Detect which cell encompasses the target text, then output its [x, y] center coordinate. 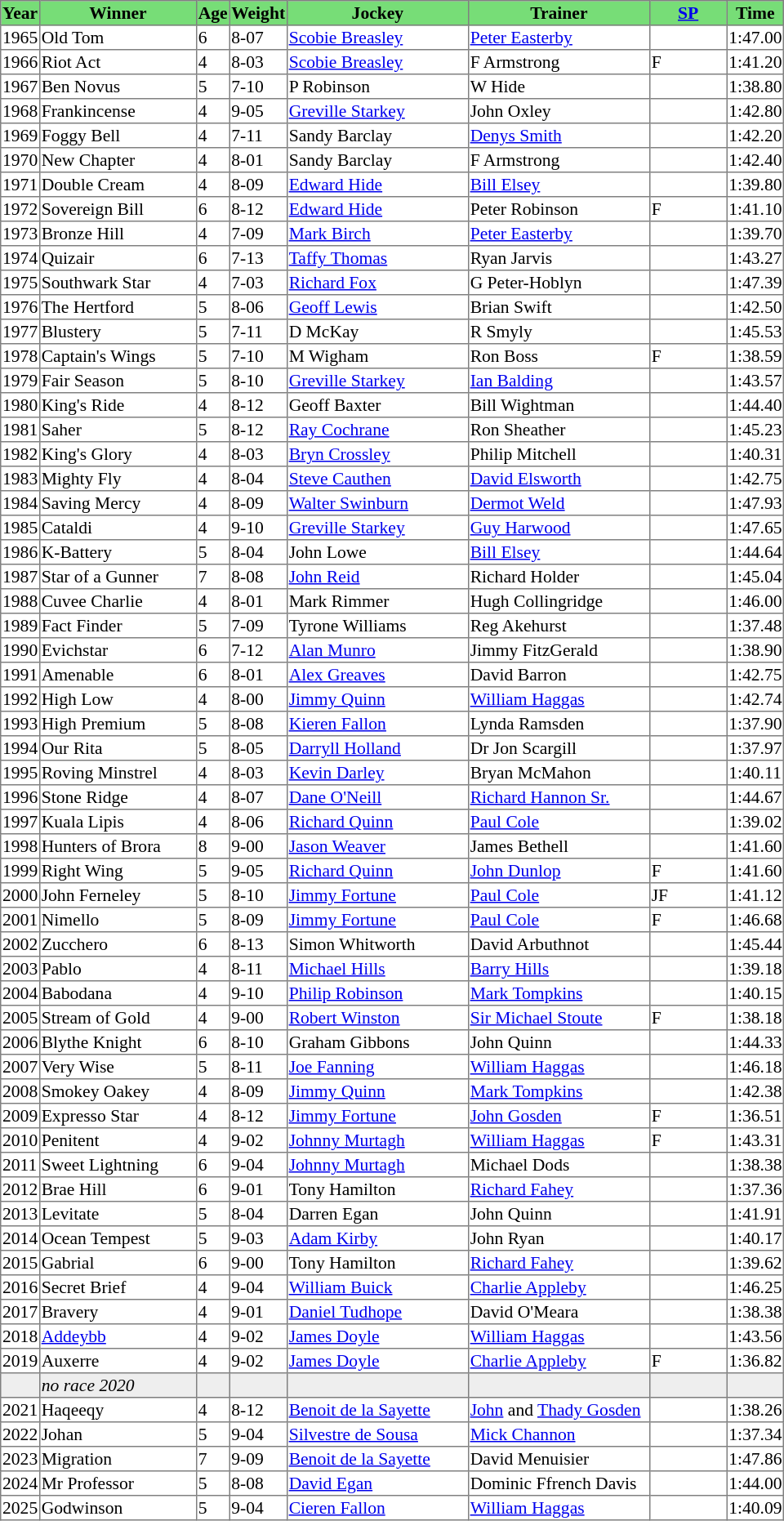
1998 [20, 846]
1:47.39 [755, 283]
Fact Finder [118, 626]
Cieren Fallon [377, 1508]
1989 [20, 626]
8-00 [258, 699]
David Elsworth [559, 479]
1:46.68 [755, 920]
Richard Hannon Sr. [559, 797]
Migration [118, 1459]
1991 [20, 675]
Stone Ridge [118, 797]
2000 [20, 895]
2025 [20, 1508]
Captain's Wings [118, 356]
Ocean Tempest [118, 1238]
1:37.34 [755, 1434]
Alan Munro [377, 650]
7-13 [258, 258]
Ben Novus [118, 87]
P Robinson [377, 87]
Walter Swinburn [377, 503]
2002 [20, 944]
1982 [20, 454]
2009 [20, 1116]
2022 [20, 1434]
King's Glory [118, 454]
John Ryan [559, 1238]
Richard Holder [559, 577]
1:42.38 [755, 1091]
1993 [20, 724]
1:38.80 [755, 87]
1984 [20, 503]
Foggy Bell [118, 136]
1997 [20, 822]
8 [212, 846]
1:40.31 [755, 454]
Bryan McMahon [559, 773]
1976 [20, 307]
1:44.67 [755, 797]
Dr Jon Scargill [559, 748]
Sweet Lightning [118, 1165]
Richard Fox [377, 283]
Time [755, 13]
9-03 [258, 1238]
King's Ride [118, 405]
Philip Robinson [377, 993]
1:39.18 [755, 969]
Kevin Darley [377, 773]
Darren Egan [377, 1214]
Kieren Fallon [377, 724]
Old Tom [118, 38]
Roving Minstrel [118, 773]
1:40.17 [755, 1238]
Secret Brief [118, 1287]
Stream of Gold [118, 1018]
1:41.91 [755, 1214]
1:43.57 [755, 381]
1968 [20, 111]
8-13 [258, 944]
7-03 [258, 283]
Michael Dods [559, 1165]
1971 [20, 185]
Sir Michael Stoute [559, 1018]
William Buick [377, 1287]
Bill Wightman [559, 405]
David Egan [377, 1483]
John Dunlop [559, 871]
1994 [20, 748]
David Menuisier [559, 1459]
1:40.15 [755, 993]
1:44.33 [755, 1042]
1:39.80 [755, 185]
John Reid [377, 577]
2016 [20, 1287]
1:41.10 [755, 209]
Dane O'Neill [377, 797]
Johan [118, 1434]
R Smyly [559, 332]
1:44.64 [755, 552]
2003 [20, 969]
SP [688, 13]
2014 [20, 1238]
Age [212, 13]
1990 [20, 650]
1979 [20, 381]
Cuvee Charlie [118, 601]
2019 [20, 1361]
High Premium [118, 724]
1:45.04 [755, 577]
1:42.40 [755, 160]
Brae Hill [118, 1189]
1:39.70 [755, 234]
1:41.20 [755, 62]
Mighty Fly [118, 479]
Reg Akehurst [559, 626]
James Bethell [559, 846]
Babodana [118, 993]
David O'Meara [559, 1312]
1:40.09 [755, 1508]
Dermot Weld [559, 503]
Barry Hills [559, 969]
1983 [20, 479]
David Arbuthnot [559, 944]
Ray Cochrane [377, 430]
Geoff Lewis [377, 307]
Evichstar [118, 650]
2004 [20, 993]
1970 [20, 160]
John Gosden [559, 1116]
8-05 [258, 748]
G Peter-Hoblyn [559, 283]
Tyrone Williams [377, 626]
Frankincense [118, 111]
2024 [20, 1483]
1:39.02 [755, 822]
1:47.00 [755, 38]
Mick Channon [559, 1434]
Star of a Gunner [118, 577]
Brian Swift [559, 307]
Mr Professor [118, 1483]
Alex Greaves [377, 675]
1974 [20, 258]
Lynda Ramsden [559, 724]
1969 [20, 136]
2010 [20, 1140]
1:38.59 [755, 356]
Double Cream [118, 185]
1:37.97 [755, 748]
New Chapter [118, 160]
Steve Cauthen [377, 479]
1996 [20, 797]
Adam Kirby [377, 1238]
1:39.62 [755, 1263]
Kuala Lipis [118, 822]
no race 2020 [118, 1385]
1:43.31 [755, 1140]
Bronze Hill [118, 234]
1972 [20, 209]
Expresso Star [118, 1116]
Graham Gibbons [377, 1042]
1999 [20, 871]
Jockey [377, 13]
Our Rita [118, 748]
Saher [118, 430]
Peter Robinson [559, 209]
1:37.48 [755, 626]
Simon Whitworth [377, 944]
2005 [20, 1018]
David Barron [559, 675]
Penitent [118, 1140]
Haqeeqy [118, 1410]
1:46.00 [755, 601]
1977 [20, 332]
JF [688, 895]
The Hertford [118, 307]
Robert Winston [377, 1018]
Sovereign Bill [118, 209]
1980 [20, 405]
2007 [20, 1067]
Gabrial [118, 1263]
Blythe Knight [118, 1042]
Winner [118, 13]
1:38.18 [755, 1018]
Auxerre [118, 1361]
1:40.11 [755, 773]
1:45.53 [755, 332]
1:45.23 [755, 430]
Weight [258, 13]
1:43.27 [755, 258]
John Ferneley [118, 895]
Denys Smith [559, 136]
Philip Mitchell [559, 454]
Godwinson [118, 1508]
John Lowe [377, 552]
1:45.44 [755, 944]
1:37.90 [755, 724]
Levitate [118, 1214]
1973 [20, 234]
Fair Season [118, 381]
7-12 [258, 650]
High Low [118, 699]
Cataldi [118, 528]
John Oxley [559, 111]
1:46.18 [755, 1067]
Mark Rimmer [377, 601]
Blustery [118, 332]
Hugh Collingridge [559, 601]
Daniel Tudhope [377, 1312]
Very Wise [118, 1067]
Quizair [118, 258]
Hunters of Brora [118, 846]
W Hide [559, 87]
1:38.26 [755, 1410]
1981 [20, 430]
Geoff Baxter [377, 405]
1:44.40 [755, 405]
Ian Balding [559, 381]
Joe Fanning [377, 1067]
Michael Hills [377, 969]
1985 [20, 528]
Amenable [118, 675]
9-09 [258, 1459]
Bravery [118, 1312]
M Wigham [377, 356]
1:46.25 [755, 1287]
Mark Birch [377, 234]
Southwark Star [118, 283]
2023 [20, 1459]
Ron Sheather [559, 430]
Addeybb [118, 1336]
2017 [20, 1312]
Bryn Crossley [377, 454]
1975 [20, 283]
1:42.80 [755, 111]
Saving Mercy [118, 503]
Trainer [559, 13]
2015 [20, 1263]
Dominic Ffrench Davis [559, 1483]
1992 [20, 699]
1:37.36 [755, 1189]
1:44.00 [755, 1483]
1967 [20, 87]
1965 [20, 38]
Pablo [118, 969]
1986 [20, 552]
Year [20, 13]
2011 [20, 1165]
2006 [20, 1042]
1988 [20, 601]
1:41.12 [755, 895]
2021 [20, 1410]
1:42.50 [755, 307]
Jimmy FitzGerald [559, 650]
Nimello [118, 920]
1:36.51 [755, 1116]
Guy Harwood [559, 528]
1987 [20, 577]
2018 [20, 1336]
1:47.86 [755, 1459]
D McKay [377, 332]
Ron Boss [559, 356]
Jason Weaver [377, 846]
1:36.82 [755, 1361]
Darryll Holland [377, 748]
1:42.74 [755, 699]
John and Thady Gosden [559, 1410]
2001 [20, 920]
1966 [20, 62]
2013 [20, 1214]
Ryan Jarvis [559, 258]
Zucchero [118, 944]
1:43.56 [755, 1336]
1:38.90 [755, 650]
Riot Act [118, 62]
Smokey Oakey [118, 1091]
Taffy Thomas [377, 258]
1995 [20, 773]
2012 [20, 1189]
1:42.20 [755, 136]
K-Battery [118, 552]
Right Wing [118, 871]
Silvestre de Sousa [377, 1434]
1978 [20, 356]
1:47.93 [755, 503]
2008 [20, 1091]
1:47.65 [755, 528]
